For the text-containing cell, return its midpoint in (x, y) coordinate format. 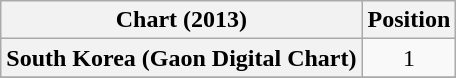
Chart (2013) (182, 20)
1 (409, 58)
Position (409, 20)
South Korea (Gaon Digital Chart) (182, 58)
